Provide the (x, y) coordinate of the cell's center where the given text is located.  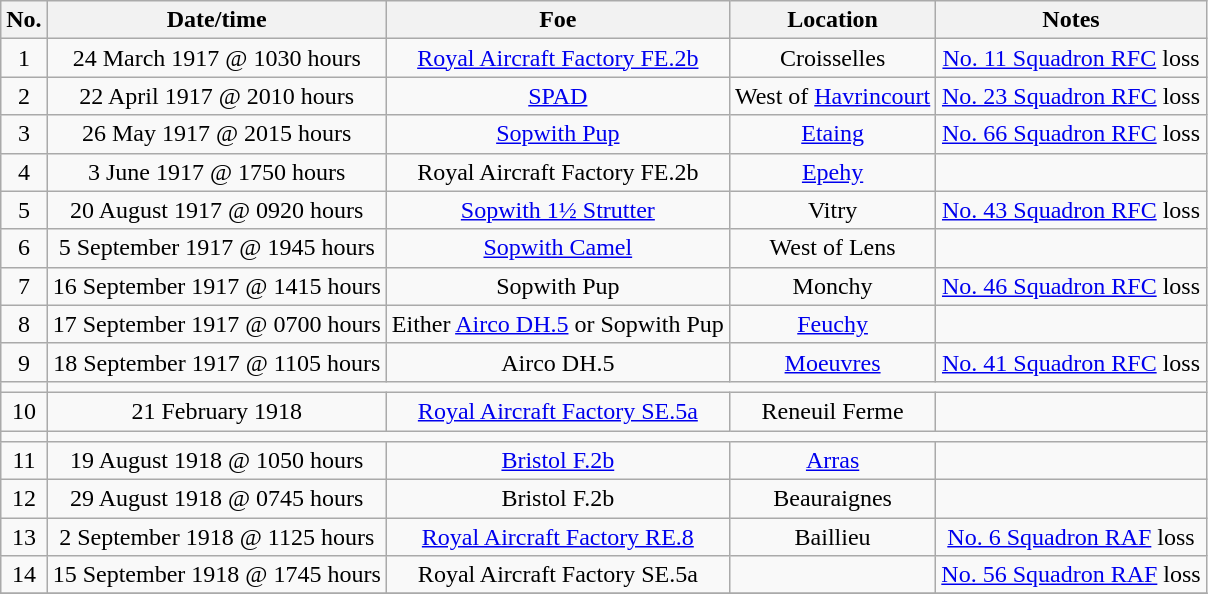
Notes (1071, 20)
Sopwith 1½ Strutter (558, 210)
West of Lens (832, 248)
24 March 1917 @ 1030 hours (216, 58)
2 (24, 96)
7 (24, 286)
10 (24, 411)
Feuchy (832, 324)
Reneuil Ferme (832, 411)
Beauraignes (832, 499)
Either Airco DH.5 or Sopwith Pup (558, 324)
No. 11 Squadron RFC loss (1071, 58)
18 September 1917 @ 1105 hours (216, 362)
Baillieu (832, 537)
SPAD (558, 96)
8 (24, 324)
19 August 1918 @ 1050 hours (216, 461)
3 (24, 134)
13 (24, 537)
21 February 1918 (216, 411)
No. 23 Squadron RFC loss (1071, 96)
Airco DH.5 (558, 362)
Arras (832, 461)
20 August 1917 @ 0920 hours (216, 210)
No. 46 Squadron RFC loss (1071, 286)
29 August 1918 @ 0745 hours (216, 499)
11 (24, 461)
No. 66 Squadron RFC loss (1071, 134)
22 April 1917 @ 2010 hours (216, 96)
No. (24, 20)
2 September 1918 @ 1125 hours (216, 537)
15 September 1918 @ 1745 hours (216, 575)
Monchy (832, 286)
17 September 1917 @ 0700 hours (216, 324)
5 (24, 210)
Sopwith Camel (558, 248)
Location (832, 20)
12 (24, 499)
16 September 1917 @ 1415 hours (216, 286)
6 (24, 248)
Date/time (216, 20)
14 (24, 575)
Epehy (832, 172)
Moeuvres (832, 362)
9 (24, 362)
No. 41 Squadron RFC loss (1071, 362)
1 (24, 58)
No. 56 Squadron RAF loss (1071, 575)
Etaing (832, 134)
26 May 1917 @ 2015 hours (216, 134)
Foe (558, 20)
4 (24, 172)
Vitry (832, 210)
West of Havrincourt (832, 96)
No. 43 Squadron RFC loss (1071, 210)
5 September 1917 @ 1945 hours (216, 248)
No. 6 Squadron RAF loss (1071, 537)
Royal Aircraft Factory RE.8 (558, 537)
3 June 1917 @ 1750 hours (216, 172)
Croisselles (832, 58)
